Extract the (X, Y) coordinate from the center of the cell holding the provided text.  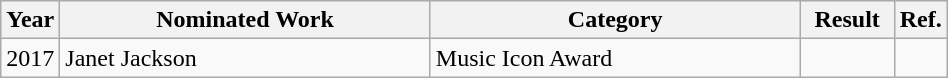
Category (615, 20)
Nominated Work (245, 20)
Janet Jackson (245, 58)
Year (30, 20)
Music Icon Award (615, 58)
Ref. (920, 20)
2017 (30, 58)
Result (847, 20)
